Identify which cell holds the provided text, then report its (x, y) central coordinate. 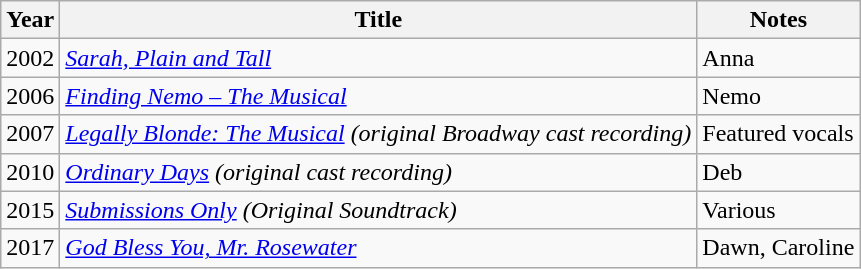
Sarah, Plain and Tall (378, 58)
2010 (30, 172)
Legally Blonde: The Musical (original Broadway cast recording) (378, 134)
God Bless You, Mr. Rosewater (378, 248)
Deb (778, 172)
Various (778, 210)
Featured vocals (778, 134)
2006 (30, 96)
Title (378, 20)
Year (30, 20)
2002 (30, 58)
Ordinary Days (original cast recording) (378, 172)
2015 (30, 210)
Finding Nemo – The Musical (378, 96)
Notes (778, 20)
2017 (30, 248)
Anna (778, 58)
Nemo (778, 96)
Dawn, Caroline (778, 248)
2007 (30, 134)
Submissions Only (Original Soundtrack) (378, 210)
